Locate the cell with the specified text and output its (X, Y) center coordinate. 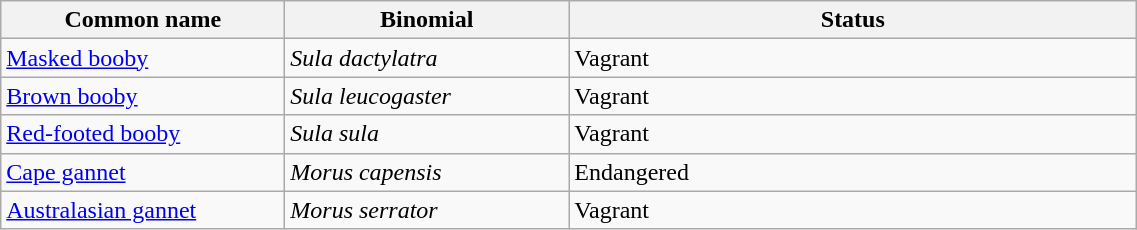
Sula dactylatra (427, 58)
Status (853, 20)
Sula leucogaster (427, 96)
Masked booby (143, 58)
Binomial (427, 20)
Sula sula (427, 134)
Morus serrator (427, 210)
Common name (143, 20)
Endangered (853, 172)
Red-footed booby (143, 134)
Morus capensis (427, 172)
Australasian gannet (143, 210)
Cape gannet (143, 172)
Brown booby (143, 96)
